Capture the cell that displays the provided text and extract its (X, Y) central coordinate. 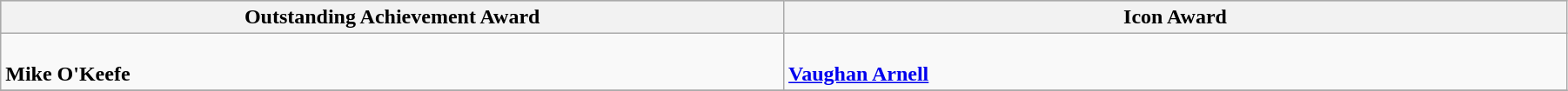
Mike O'Keefe (392, 62)
Vaughan Arnell (1176, 62)
Icon Award (1176, 17)
Outstanding Achievement Award (392, 17)
